Return [x, y] of the center of cell containing provided text 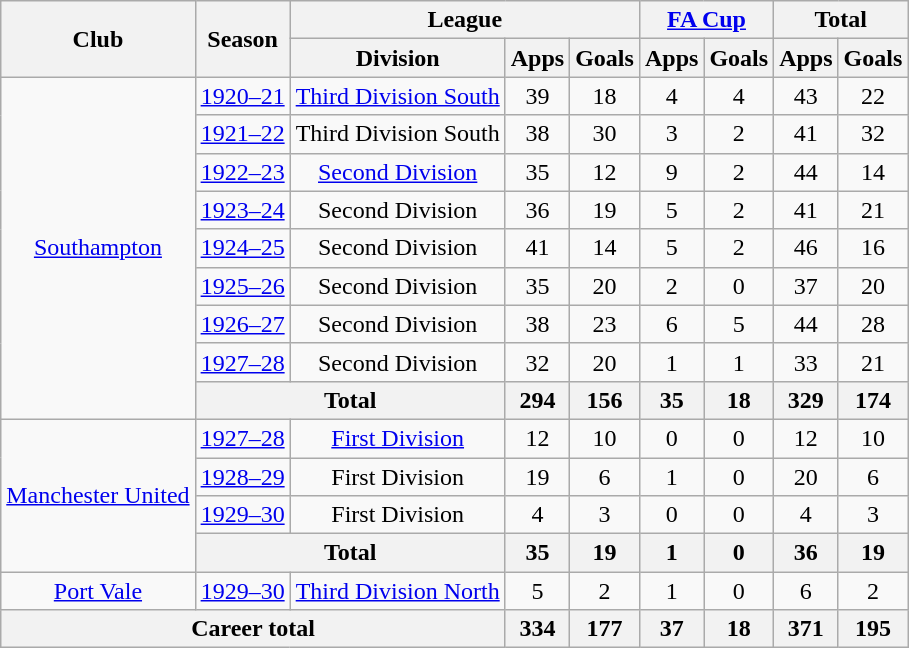
Season [242, 39]
39 [537, 96]
294 [537, 400]
1925–26 [242, 286]
33 [806, 362]
1926–27 [242, 324]
46 [806, 248]
Southampton [98, 248]
Port Vale [98, 591]
Club [98, 39]
1923–24 [242, 210]
22 [873, 96]
156 [605, 400]
334 [537, 629]
30 [605, 134]
Third Division North [398, 591]
League [464, 20]
Career total [253, 629]
329 [806, 400]
177 [605, 629]
Manchester United [98, 495]
23 [605, 324]
1921–22 [242, 134]
16 [873, 248]
195 [873, 629]
Division [398, 58]
1924–25 [242, 248]
9 [671, 172]
1922–23 [242, 172]
43 [806, 96]
FA Cup [706, 20]
174 [873, 400]
1920–21 [242, 96]
1928–29 [242, 477]
371 [806, 629]
28 [873, 324]
